Pinpoint the cell where the given text exists, returning its (X, Y) midpoint coordinate. 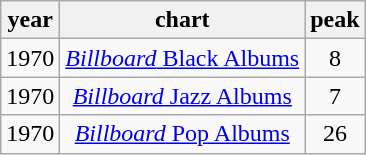
Billboard Black Albums (182, 58)
Billboard Jazz Albums (182, 96)
year (30, 20)
26 (335, 134)
Billboard Pop Albums (182, 134)
chart (182, 20)
peak (335, 20)
7 (335, 96)
8 (335, 58)
